Provide the [X, Y] coordinate of the cell's center where the given text is located.  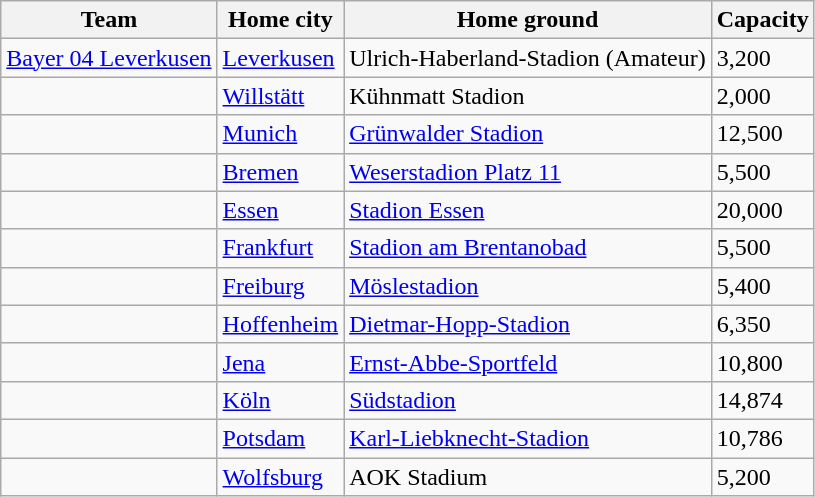
Leverkusen [280, 58]
Weserstadion Platz 11 [528, 172]
Stadion am Brentanobad [528, 248]
2,000 [762, 96]
AOK Stadium [528, 477]
Stadion Essen [528, 210]
10,786 [762, 438]
Ernst-Abbe-Sportfeld [528, 362]
Jena [280, 362]
14,874 [762, 400]
Südstadion [528, 400]
Wolfsburg [280, 477]
Home city [280, 20]
Grünwalder Stadion [528, 134]
Capacity [762, 20]
5,200 [762, 477]
Bremen [280, 172]
Karl-Liebknecht-Stadion [528, 438]
Munich [280, 134]
Bayer 04 Leverkusen [109, 58]
Kühnmatt Stadion [528, 96]
Ulrich-Haberland-Stadion (Amateur) [528, 58]
Freiburg [280, 286]
20,000 [762, 210]
Willstätt [280, 96]
Hoffenheim [280, 324]
5,400 [762, 286]
10,800 [762, 362]
Essen [280, 210]
12,500 [762, 134]
Potsdam [280, 438]
Köln [280, 400]
Dietmar-Hopp-Stadion [528, 324]
Frankfurt [280, 248]
Team [109, 20]
6,350 [762, 324]
Home ground [528, 20]
Möslestadion [528, 286]
3,200 [762, 58]
